Pinpoint the cell where the given text exists, returning its (x, y) midpoint coordinate. 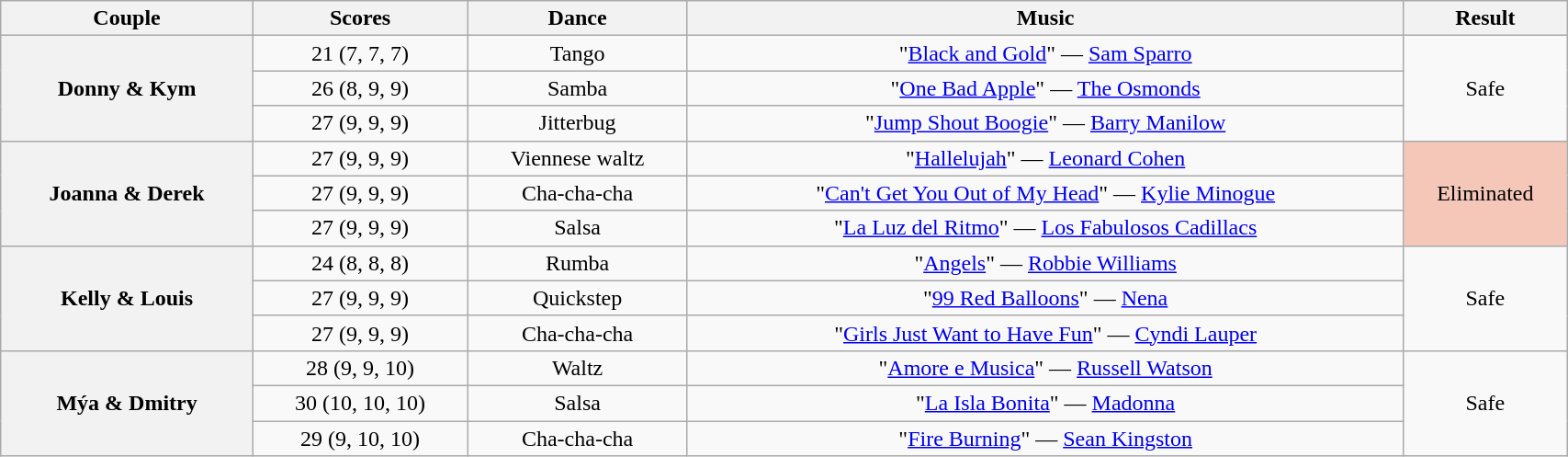
"Black and Gold" — Sam Sparro (1045, 53)
Scores (360, 18)
28 (9, 9, 10) (360, 368)
"Can't Get You Out of My Head" — Kylie Minogue (1045, 193)
Music (1045, 18)
Kelly & Louis (127, 298)
Rumba (577, 263)
Couple (127, 18)
29 (9, 10, 10) (360, 439)
Donny & Kym (127, 88)
"La Isla Bonita" — Madonna (1045, 403)
Result (1485, 18)
"Jump Shout Boogie" — Barry Manilow (1045, 123)
"99 Red Balloons" — Nena (1045, 298)
"La Luz del Ritmo" — Los Fabulosos Cadillacs (1045, 228)
21 (7, 7, 7) (360, 53)
"Hallelujah" — Leonard Cohen (1045, 158)
Viennese waltz (577, 158)
Dance (577, 18)
Jitterbug (577, 123)
Eliminated (1485, 193)
Quickstep (577, 298)
"Girls Just Want to Have Fun" — Cyndi Lauper (1045, 333)
Waltz (577, 368)
"Amore e Musica" — Russell Watson (1045, 368)
"Angels" — Robbie Williams (1045, 263)
"One Bad Apple" — The Osmonds (1045, 88)
Tango (577, 53)
Samba (577, 88)
"Fire Burning" — Sean Kingston (1045, 439)
24 (8, 8, 8) (360, 263)
30 (10, 10, 10) (360, 403)
Joanna & Derek (127, 193)
Mýa & Dmitry (127, 403)
26 (8, 9, 9) (360, 88)
